Identify which cell holds the provided text, then report its (x, y) central coordinate. 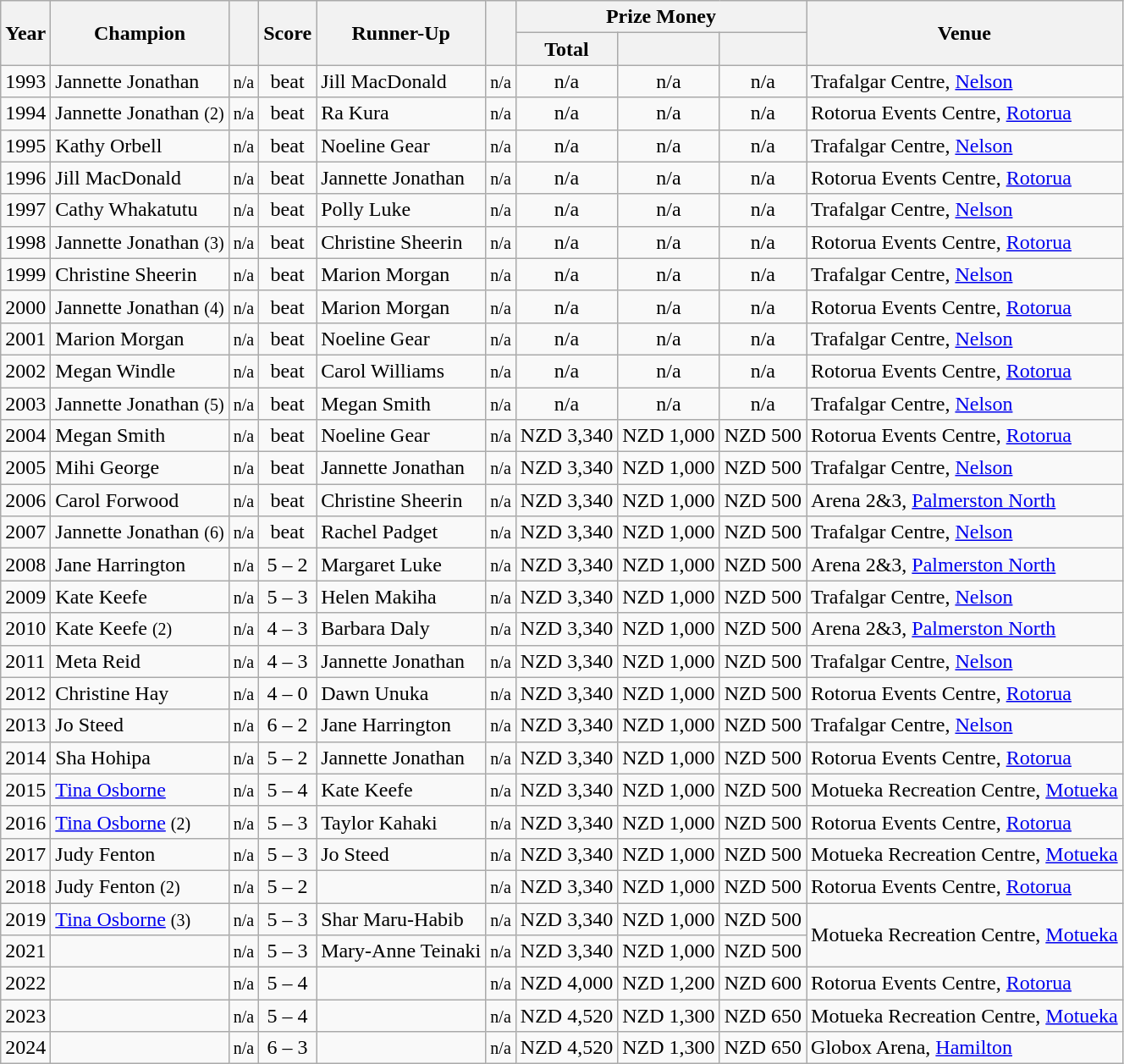
2023 (25, 1016)
1996 (25, 178)
2005 (25, 468)
Total (566, 49)
Carol Williams (401, 371)
Sha Hohipa (140, 758)
Barbara Daly (401, 629)
Polly Luke (401, 210)
Dawn Unuka (401, 693)
Tina Osborne (3) (140, 918)
Carol Forwood (140, 500)
Jannette Jonathan (5) (140, 404)
2003 (25, 404)
2022 (25, 984)
2008 (25, 565)
1994 (25, 113)
1993 (25, 81)
Venue (965, 33)
Mary-Anne Teinaki (401, 951)
Score (288, 33)
1995 (25, 146)
Jannette Jonathan (6) (140, 532)
Globox Arena, Hamilton (965, 1048)
Runner-Up (401, 33)
2019 (25, 918)
1997 (25, 210)
2013 (25, 725)
2006 (25, 500)
Champion (140, 33)
Kate Keefe (2) (140, 629)
Taylor Kahaki (401, 822)
2021 (25, 951)
2017 (25, 854)
2007 (25, 532)
NZD 4,000 (566, 984)
Meta Reid (140, 661)
Judy Fenton (140, 854)
1999 (25, 274)
2002 (25, 371)
2004 (25, 436)
2000 (25, 306)
2001 (25, 339)
Ra Kura (401, 113)
Kathy Orbell (140, 146)
NZD 1,200 (669, 984)
6 – 2 (288, 725)
6 – 3 (288, 1048)
Tina Osborne (140, 790)
2024 (25, 1048)
Tina Osborne (2) (140, 822)
Year (25, 33)
4 – 0 (288, 693)
2010 (25, 629)
2009 (25, 597)
Cathy Whakatutu (140, 210)
Megan Windle (140, 371)
Margaret Luke (401, 565)
NZD 600 (763, 984)
Jannette Jonathan (2) (140, 113)
Rachel Padget (401, 532)
Prize Money (660, 17)
Mihi George (140, 468)
1998 (25, 242)
2011 (25, 661)
Christine Hay (140, 693)
2016 (25, 822)
Jannette Jonathan (3) (140, 242)
Helen Makiha (401, 597)
Jannette Jonathan (4) (140, 306)
2015 (25, 790)
Shar Maru-Habib (401, 918)
2012 (25, 693)
Judy Fenton (2) (140, 886)
2014 (25, 758)
2018 (25, 886)
